Detect which cell encompasses the target text, then output its [x, y] center coordinate. 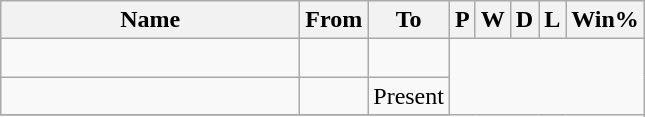
Present [409, 96]
Name [150, 20]
W [492, 20]
Win% [606, 20]
To [409, 20]
P [462, 20]
From [334, 20]
D [524, 20]
L [552, 20]
